Identify which cell holds the provided text, then report its (X, Y) central coordinate. 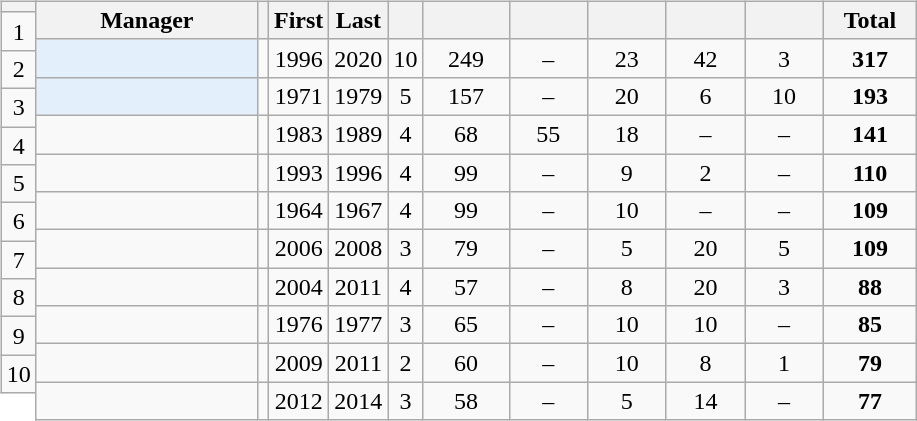
Manager (146, 20)
58 (466, 401)
First (298, 20)
2009 (298, 363)
2008 (358, 249)
57 (466, 287)
88 (870, 287)
2004 (298, 287)
7 (18, 260)
1993 (298, 173)
Total (870, 20)
1983 (298, 134)
317 (870, 58)
1976 (298, 325)
2006 (298, 249)
65 (466, 325)
77 (870, 401)
1971 (298, 96)
1964 (298, 211)
1989 (358, 134)
55 (548, 134)
193 (870, 96)
18 (628, 134)
Last (358, 20)
110 (870, 173)
85 (870, 325)
141 (870, 134)
2014 (358, 401)
2012 (298, 401)
60 (466, 363)
23 (628, 58)
1977 (358, 325)
1967 (358, 211)
42 (706, 58)
249 (466, 58)
157 (466, 96)
14 (706, 401)
1979 (358, 96)
68 (466, 134)
2020 (358, 58)
